Scan for the cell matching the given text and deliver its (X, Y) coordinate at center. 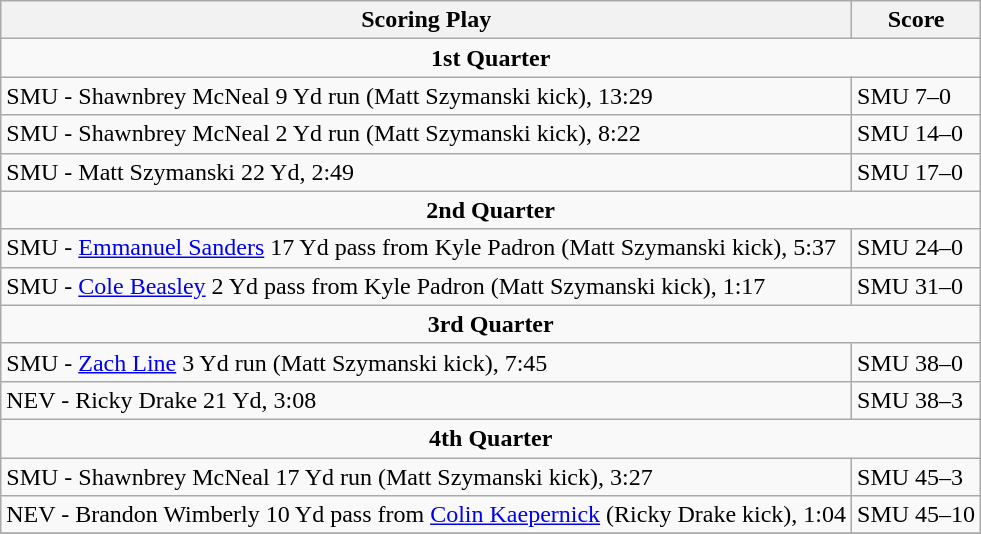
Score (916, 20)
SMU - Shawnbrey McNeal 2 Yd run (Matt Szymanski kick), 8:22 (426, 134)
SMU - Cole Beasley 2 Yd pass from Kyle Padron (Matt Szymanski kick), 1:17 (426, 286)
1st Quarter (491, 58)
SMU 31–0 (916, 286)
2nd Quarter (491, 210)
SMU - Matt Szymanski 22 Yd, 2:49 (426, 172)
SMU 38–0 (916, 362)
SMU 45–3 (916, 477)
Scoring Play (426, 20)
SMU - Shawnbrey McNeal 9 Yd run (Matt Szymanski kick), 13:29 (426, 96)
SMU 14–0 (916, 134)
SMU 45–10 (916, 515)
3rd Quarter (491, 324)
NEV - Ricky Drake 21 Yd, 3:08 (426, 400)
SMU - Shawnbrey McNeal 17 Yd run (Matt Szymanski kick), 3:27 (426, 477)
NEV - Brandon Wimberly 10 Yd pass from Colin Kaepernick (Ricky Drake kick), 1:04 (426, 515)
SMU - Zach Line 3 Yd run (Matt Szymanski kick), 7:45 (426, 362)
4th Quarter (491, 438)
SMU 17–0 (916, 172)
SMU 7–0 (916, 96)
SMU - Emmanuel Sanders 17 Yd pass from Kyle Padron (Matt Szymanski kick), 5:37 (426, 248)
SMU 38–3 (916, 400)
SMU 24–0 (916, 248)
